Identify which cell holds the provided text, then report its [x, y] central coordinate. 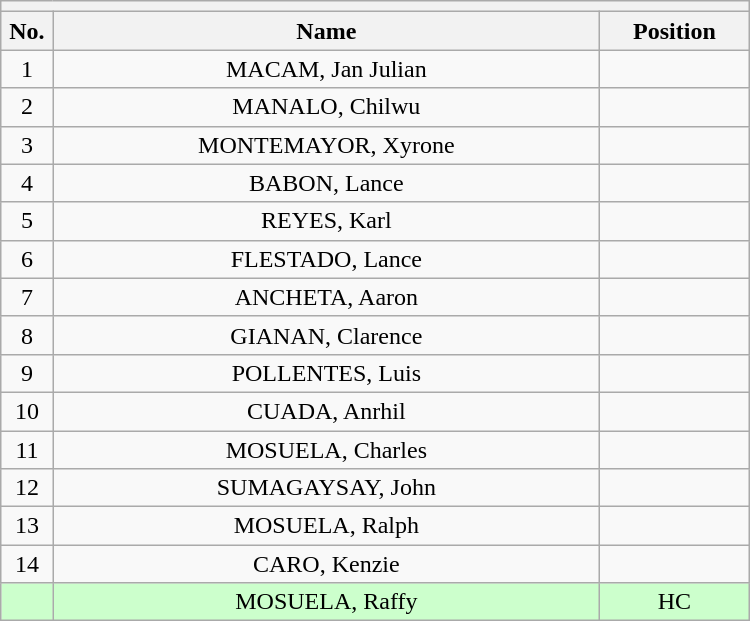
Name [326, 31]
SUMAGAYSAY, John [326, 488]
8 [27, 335]
4 [27, 183]
CUADA, Anrhil [326, 411]
7 [27, 297]
MACAM, Jan Julian [326, 69]
11 [27, 449]
5 [27, 221]
MOSUELA, Raffy [326, 602]
BABON, Lance [326, 183]
FLESTADO, Lance [326, 259]
14 [27, 564]
10 [27, 411]
12 [27, 488]
2 [27, 107]
MANALO, Chilwu [326, 107]
HC [675, 602]
POLLENTES, Luis [326, 373]
ANCHETA, Aaron [326, 297]
6 [27, 259]
13 [27, 526]
No. [27, 31]
1 [27, 69]
9 [27, 373]
CARO, Kenzie [326, 564]
REYES, Karl [326, 221]
Position [675, 31]
3 [27, 145]
MOSUELA, Charles [326, 449]
GIANAN, Clarence [326, 335]
MONTEMAYOR, Xyrone [326, 145]
MOSUELA, Ralph [326, 526]
